Identify which cell holds the provided text, then report its (x, y) central coordinate. 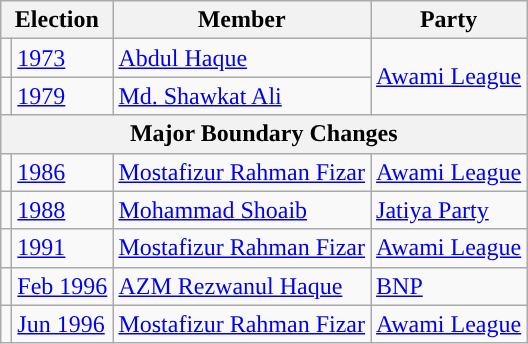
1986 (62, 172)
AZM Rezwanul Haque (242, 286)
1973 (62, 58)
Major Boundary Changes (264, 134)
Abdul Haque (242, 58)
Jun 1996 (62, 324)
Mohammad Shoaib (242, 210)
1991 (62, 248)
1979 (62, 96)
Party (449, 20)
Feb 1996 (62, 286)
BNP (449, 286)
Member (242, 20)
1988 (62, 210)
Jatiya Party (449, 210)
Md. Shawkat Ali (242, 96)
Election (57, 20)
